Detect which cell encompasses the target text, then output its [x, y] center coordinate. 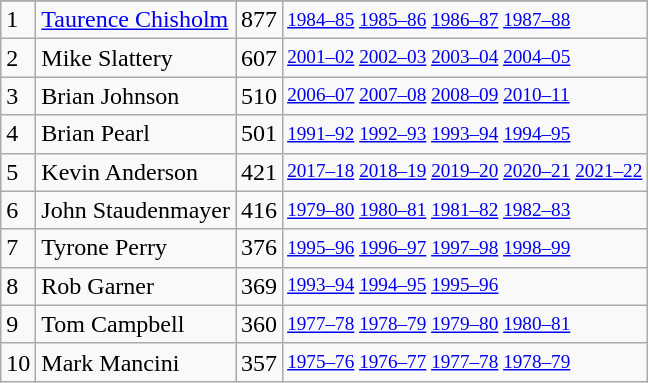
1995–96 1996–97 1997–98 1998–99 [465, 248]
Tom Campbell [136, 324]
2 [18, 58]
Brian Johnson [136, 96]
501 [260, 134]
2017–18 2018–19 2019–20 2020–21 2021–22 [465, 172]
Brian Pearl [136, 134]
360 [260, 324]
1979–80 1980–81 1981–82 1982–83 [465, 210]
1977–78 1978–79 1979–80 1980–81 [465, 324]
7 [18, 248]
2006–07 2007–08 2008–09 2010–11 [465, 96]
5 [18, 172]
1984–85 1985–86 1986–87 1987–88 [465, 20]
1991–92 1992–93 1993–94 1994–95 [465, 134]
369 [260, 286]
9 [18, 324]
416 [260, 210]
1 [18, 20]
3 [18, 96]
Rob Garner [136, 286]
376 [260, 248]
421 [260, 172]
1993–94 1994–95 1995–96 [465, 286]
Tyrone Perry [136, 248]
877 [260, 20]
510 [260, 96]
4 [18, 134]
607 [260, 58]
Kevin Anderson [136, 172]
1975–76 1976–77 1977–78 1978–79 [465, 362]
2001–02 2002–03 2003–04 2004–05 [465, 58]
Mike Slattery [136, 58]
Taurence Chisholm [136, 20]
John Staudenmayer [136, 210]
Mark Mancini [136, 362]
8 [18, 286]
357 [260, 362]
10 [18, 362]
6 [18, 210]
